Locate the cell with the specified text and output its [X, Y] center coordinate. 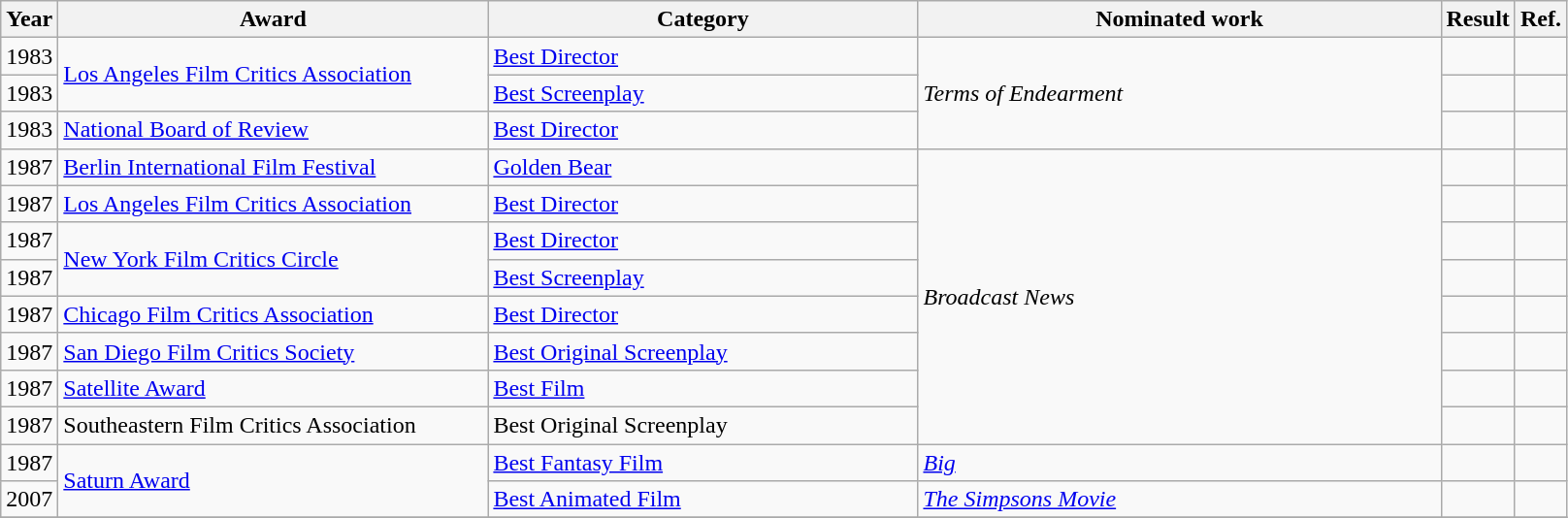
Satellite Award [274, 388]
Best Fantasy Film [702, 463]
Big [1180, 463]
Best Animated Film [702, 500]
San Diego Film Critics Society [274, 351]
Year [29, 19]
Award [274, 19]
Terms of Endearment [1180, 93]
Result [1478, 19]
Broadcast News [1180, 296]
Saturn Award [274, 481]
Southeastern Film Critics Association [274, 425]
National Board of Review [274, 130]
Category [702, 19]
The Simpsons Movie [1180, 500]
Berlin International Film Festival [274, 167]
2007 [29, 500]
Best Film [702, 388]
Chicago Film Critics Association [274, 314]
Ref. [1541, 19]
Golden Bear [702, 167]
Nominated work [1180, 19]
New York Film Critics Circle [274, 259]
